Provide the (X, Y) coordinate of the cell's center where the given text is located.  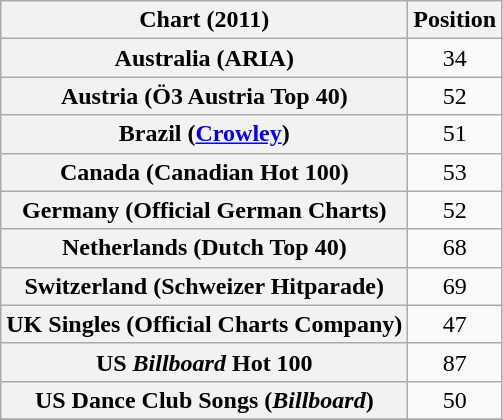
87 (455, 362)
Position (455, 20)
US Billboard Hot 100 (204, 362)
50 (455, 400)
UK Singles (Official Charts Company) (204, 324)
Switzerland (Schweizer Hitparade) (204, 286)
Germany (Official German Charts) (204, 210)
53 (455, 172)
Canada (Canadian Hot 100) (204, 172)
Australia (ARIA) (204, 58)
Chart (2011) (204, 20)
47 (455, 324)
US Dance Club Songs (Billboard) (204, 400)
68 (455, 248)
Brazil (Crowley) (204, 134)
Austria (Ö3 Austria Top 40) (204, 96)
51 (455, 134)
34 (455, 58)
Netherlands (Dutch Top 40) (204, 248)
69 (455, 286)
